Return [x, y] of the center of cell containing provided text 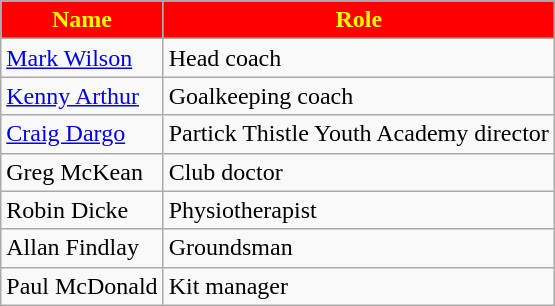
Role [358, 20]
Name [82, 20]
Craig Dargo [82, 134]
Allan Findlay [82, 248]
Greg McKean [82, 172]
Partick Thistle Youth Academy director [358, 134]
Goalkeeping coach [358, 96]
Mark Wilson [82, 58]
Club doctor [358, 172]
Paul McDonald [82, 286]
Kenny Arthur [82, 96]
Head coach [358, 58]
Robin Dicke [82, 210]
Groundsman [358, 248]
Kit manager [358, 286]
Physiotherapist [358, 210]
